From the cell containing the given text, extract its center point as [x, y] coordinate. 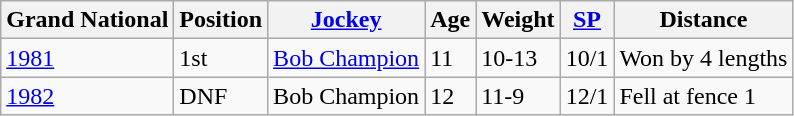
1981 [88, 58]
DNF [221, 96]
1982 [88, 96]
SP [587, 20]
Jockey [346, 20]
Grand National [88, 20]
Distance [704, 20]
11 [450, 58]
Weight [518, 20]
Won by 4 lengths [704, 58]
Fell at fence 1 [704, 96]
12 [450, 96]
Position [221, 20]
10-13 [518, 58]
1st [221, 58]
12/1 [587, 96]
11-9 [518, 96]
10/1 [587, 58]
Age [450, 20]
